Detect which cell encompasses the target text, then output its [X, Y] center coordinate. 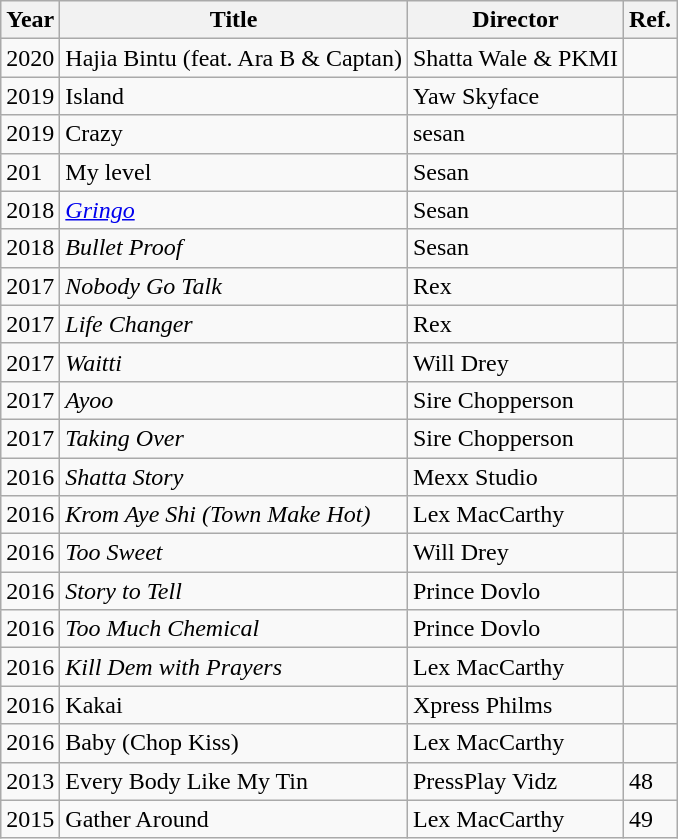
Director [515, 20]
Yaw Skyface [515, 96]
Title [234, 20]
Year [30, 20]
Shatta Story [234, 477]
My level [234, 172]
sesan [515, 134]
Baby (Chop Kiss) [234, 743]
49 [650, 819]
Krom Aye Shi (Town Make Hot) [234, 515]
Too Sweet [234, 553]
201 [30, 172]
Nobody Go Talk [234, 286]
Kill Dem with Prayers [234, 667]
Crazy [234, 134]
2015 [30, 819]
Ref. [650, 20]
Hajia Bintu (feat. Ara B & Captan) [234, 58]
Taking Over [234, 438]
Gringo [234, 210]
Bullet Proof [234, 248]
Island [234, 96]
Xpress Philms [515, 705]
Ayoo [234, 400]
Gather Around [234, 819]
Story to Tell [234, 591]
Life Changer [234, 324]
Kakai [234, 705]
2013 [30, 781]
Every Body Like My Tin [234, 781]
Shatta Wale & PKMI [515, 58]
Too Much Chemical [234, 629]
48 [650, 781]
Waitti [234, 362]
Mexx Studio [515, 477]
PressPlay Vidz [515, 781]
2020 [30, 58]
